Find where the given text appears and provide that cell's center as (X, Y) coordinate. 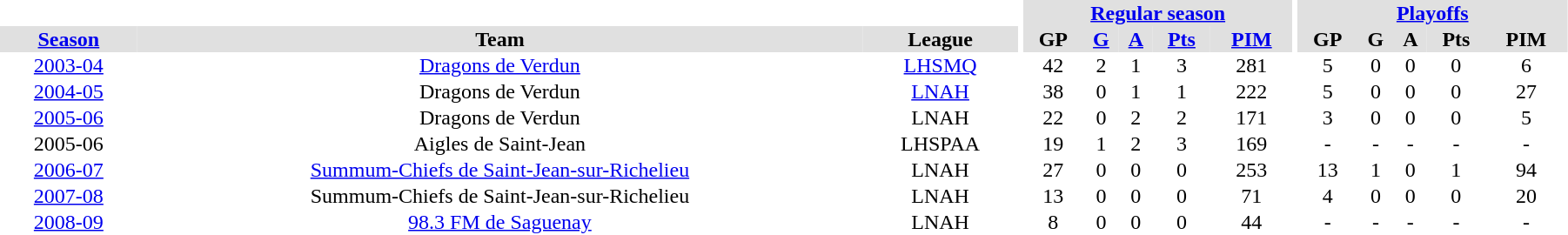
6 (1526, 65)
94 (1526, 170)
281 (1251, 65)
2004-05 (69, 91)
League (940, 39)
22 (1053, 117)
20 (1526, 196)
2008-09 (69, 222)
4 (1328, 196)
LHSPAA (940, 144)
Playoffs (1432, 13)
98.3 FM de Saguenay (499, 222)
2007-08 (69, 196)
38 (1053, 91)
Season (69, 39)
222 (1251, 91)
2003-04 (69, 65)
253 (1251, 170)
42 (1053, 65)
169 (1251, 144)
2006-07 (69, 170)
8 (1053, 222)
Team (499, 39)
Regular season (1158, 13)
171 (1251, 117)
LHSMQ (940, 65)
Aigles de Saint-Jean (499, 144)
19 (1053, 144)
71 (1251, 196)
44 (1251, 222)
